Identify which cell holds the provided text, then report its (x, y) central coordinate. 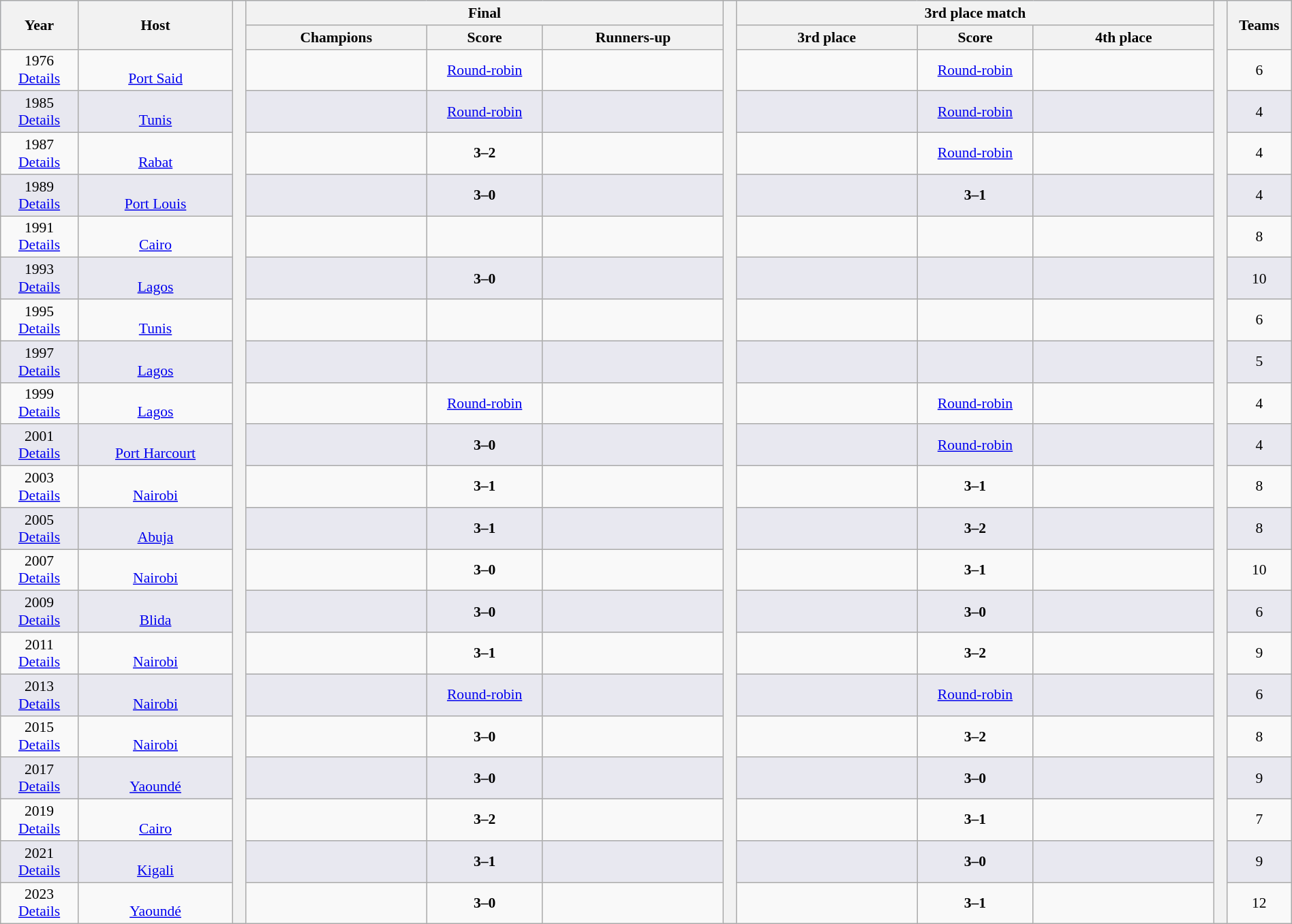
3rd place (827, 37)
Kigali (155, 861)
1987Details (40, 154)
2017Details (40, 778)
Host (155, 25)
Blida (155, 612)
2023Details (40, 904)
2021Details (40, 861)
Abuja (155, 529)
Champions (337, 37)
12 (1259, 904)
Year (40, 25)
1985Details (40, 112)
Port Louis (155, 195)
1999Details (40, 403)
2011Details (40, 653)
Runners-up (632, 37)
4th place (1123, 37)
2015Details (40, 736)
2007Details (40, 570)
Final (485, 13)
5 (1259, 361)
Port Harcourt (155, 446)
1976Details (40, 70)
2005Details (40, 529)
2003Details (40, 487)
3rd place match (976, 13)
Port Said (155, 70)
1991Details (40, 237)
1997Details (40, 361)
1993Details (40, 278)
2009Details (40, 612)
1989Details (40, 195)
7 (1259, 820)
Teams (1259, 25)
2001Details (40, 446)
2013Details (40, 695)
2019Details (40, 820)
Rabat (155, 154)
1995Details (40, 320)
